From the cell containing the given text, extract its center point as [X, Y] coordinate. 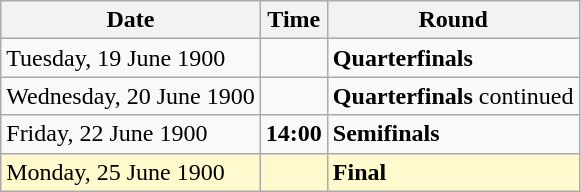
Monday, 25 June 1900 [131, 172]
Tuesday, 19 June 1900 [131, 58]
Time [294, 20]
Round [453, 20]
Quarterfinals [453, 58]
14:00 [294, 134]
Wednesday, 20 June 1900 [131, 96]
Final [453, 172]
Quarterfinals continued [453, 96]
Friday, 22 June 1900 [131, 134]
Semifinals [453, 134]
Date [131, 20]
